Locate the cell with the specified text and output its [x, y] center coordinate. 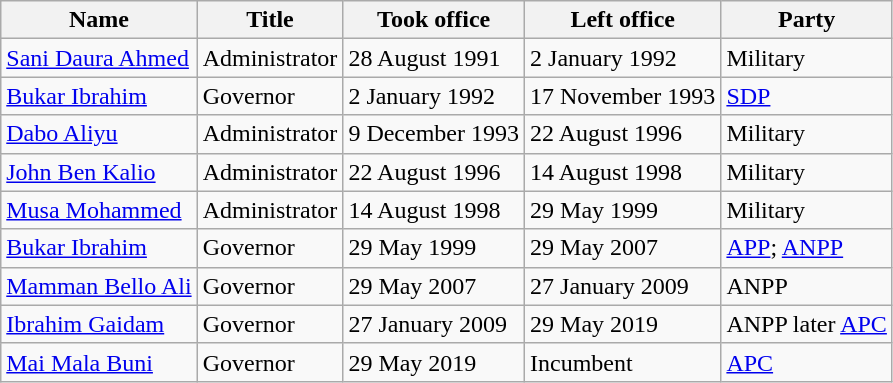
Mai Mala Buni [99, 362]
APC [807, 362]
Left office [623, 20]
28 August 1991 [434, 58]
Took office [434, 20]
Name [99, 20]
SDP [807, 96]
Sani Daura Ahmed [99, 58]
ANPP later APC [807, 324]
Dabo Aliyu [99, 134]
ANPP [807, 286]
Musa Mohammed [99, 210]
Mamman Bello Ali [99, 286]
Party [807, 20]
17 November 1993 [623, 96]
Ibrahim Gaidam [99, 324]
Incumbent [623, 362]
9 December 1993 [434, 134]
John Ben Kalio [99, 172]
APP; ANPP [807, 248]
Title [270, 20]
